From the cell containing the given text, extract its center point as (x, y) coordinate. 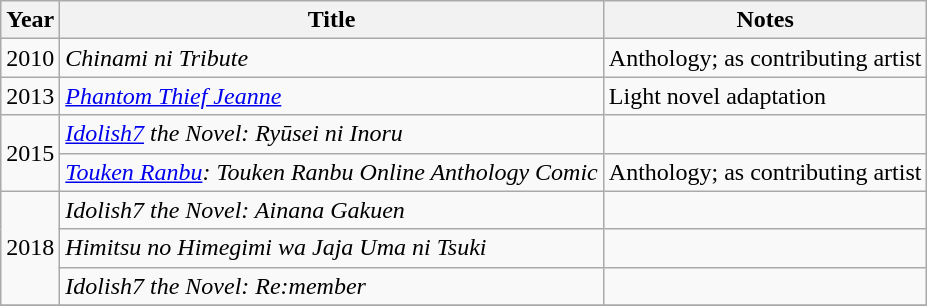
Touken Ranbu: Touken Ranbu Online Anthology Comic (332, 172)
Idolish7 the Novel: Ryūsei ni Inoru (332, 134)
Chinami ni Tribute (332, 58)
Idolish7 the Novel: Ainana Gakuen (332, 210)
Idolish7 the Novel: Re:member (332, 286)
2015 (30, 153)
Title (332, 20)
2013 (30, 96)
2010 (30, 58)
Phantom Thief Jeanne (332, 96)
Himitsu no Himegimi wa Jaja Uma ni Tsuki (332, 248)
Year (30, 20)
Light novel adaptation (765, 96)
2018 (30, 248)
Notes (765, 20)
